Scan for the cell matching the given text and deliver its (X, Y) coordinate at center. 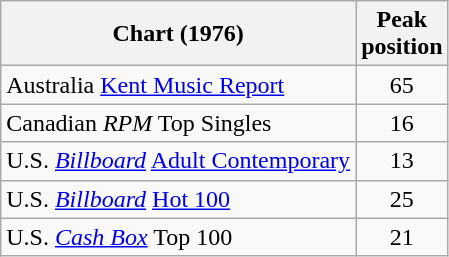
Peakposition (402, 34)
16 (402, 123)
25 (402, 199)
U.S. Billboard Hot 100 (178, 199)
U.S. Billboard Adult Contemporary (178, 161)
Chart (1976) (178, 34)
Canadian RPM Top Singles (178, 123)
U.S. Cash Box Top 100 (178, 237)
21 (402, 237)
Australia Kent Music Report (178, 85)
13 (402, 161)
65 (402, 85)
